Pinpoint the cell where the given text exists, returning its [x, y] midpoint coordinate. 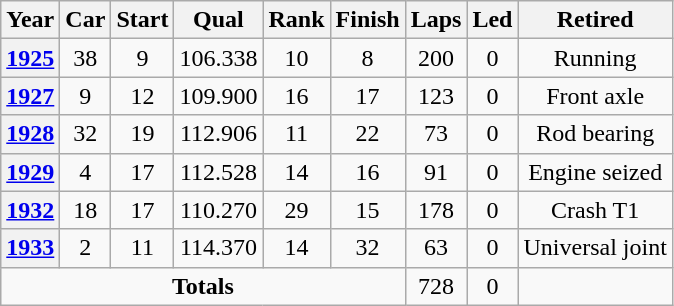
Engine seized [595, 172]
114.370 [218, 248]
Crash T1 [595, 210]
Rank [296, 20]
110.270 [218, 210]
200 [436, 58]
Car [86, 20]
2 [86, 248]
Laps [436, 20]
10 [296, 58]
Finish [368, 20]
19 [142, 134]
Running [595, 58]
29 [296, 210]
15 [368, 210]
Rod bearing [595, 134]
4 [86, 172]
18 [86, 210]
Led [492, 20]
91 [436, 172]
Universal joint [595, 248]
106.338 [218, 58]
38 [86, 58]
178 [436, 210]
Retired [595, 20]
73 [436, 134]
123 [436, 96]
Year [30, 20]
109.900 [218, 96]
Start [142, 20]
8 [368, 58]
12 [142, 96]
22 [368, 134]
728 [436, 286]
1933 [30, 248]
112.906 [218, 134]
112.528 [218, 172]
1927 [30, 96]
1928 [30, 134]
Qual [218, 20]
Totals [203, 286]
1932 [30, 210]
1925 [30, 58]
63 [436, 248]
1929 [30, 172]
Front axle [595, 96]
